For the text-containing cell, return its midpoint in [X, Y] coordinate format. 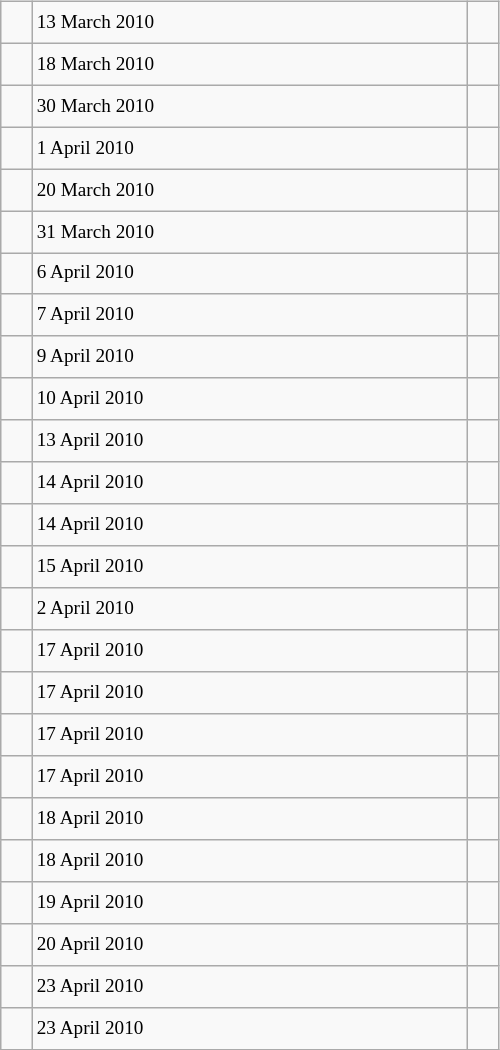
1 April 2010 [250, 148]
18 March 2010 [250, 64]
13 March 2010 [250, 22]
20 March 2010 [250, 190]
20 April 2010 [250, 944]
7 April 2010 [250, 315]
19 April 2010 [250, 902]
9 April 2010 [250, 357]
2 April 2010 [250, 609]
6 April 2010 [250, 274]
15 April 2010 [250, 567]
13 April 2010 [250, 441]
10 April 2010 [250, 399]
31 March 2010 [250, 232]
30 March 2010 [250, 106]
